Capture the cell that displays the provided text and extract its (x, y) central coordinate. 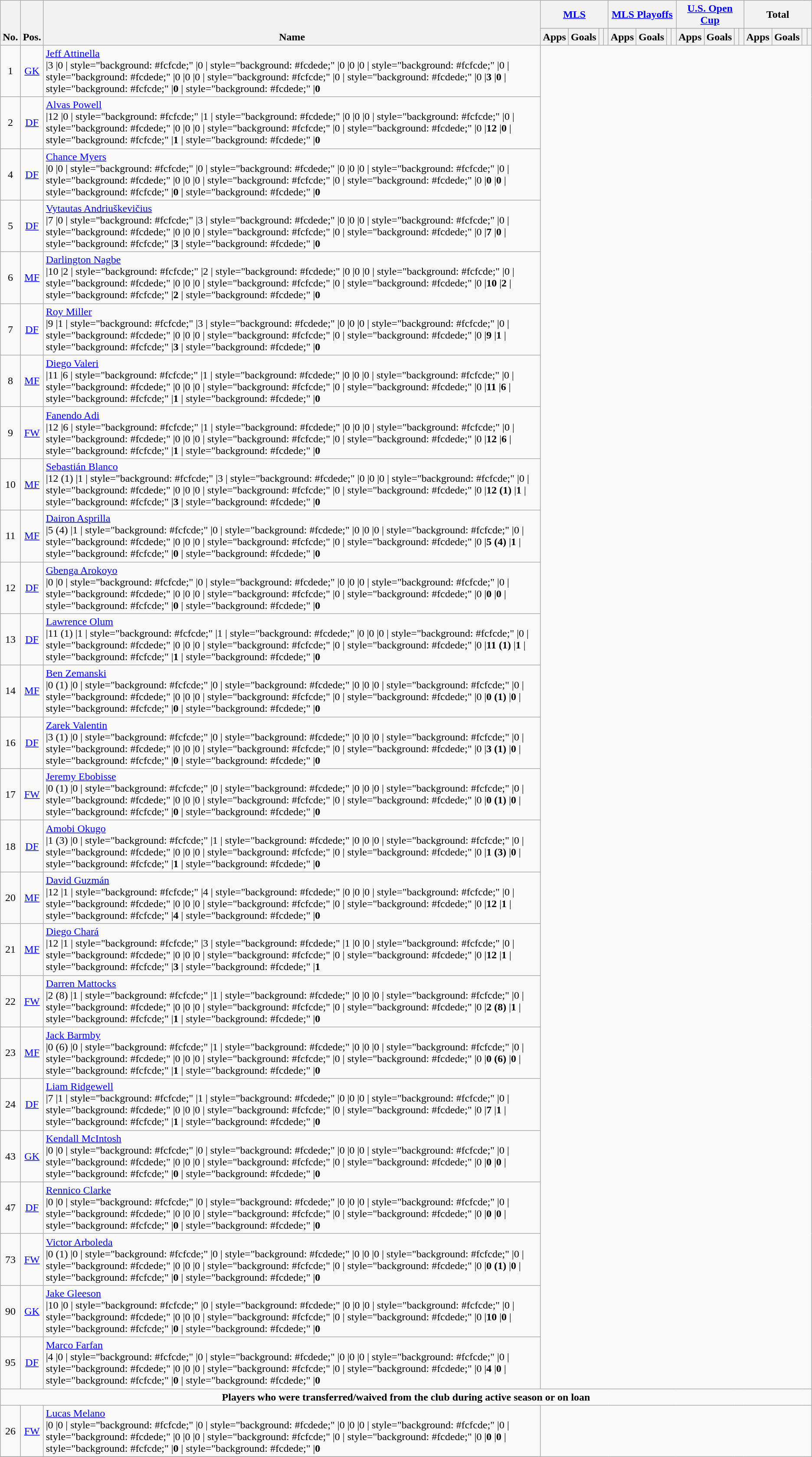
MLS Playoffs (642, 15)
12 (10, 588)
Players who were transferred/waived from the club during active season or on loan (406, 1397)
95 (10, 1363)
6 (10, 278)
21 (10, 950)
Name (292, 23)
23 (10, 1053)
11 (10, 536)
7 (10, 329)
10 (10, 484)
Total (778, 15)
18 (10, 846)
22 (10, 1001)
26 (10, 1431)
4 (10, 174)
16 (10, 743)
8 (10, 381)
1 (10, 71)
90 (10, 1311)
U.S. Open Cup (710, 15)
24 (10, 1104)
13 (10, 640)
Pos. (32, 23)
5 (10, 226)
43 (10, 1156)
No. (10, 23)
14 (10, 691)
17 (10, 794)
9 (10, 432)
73 (10, 1260)
20 (10, 898)
MLS (574, 15)
2 (10, 122)
47 (10, 1207)
